Return the [X, Y] coordinate for the center point of the cell that contains the specified text.  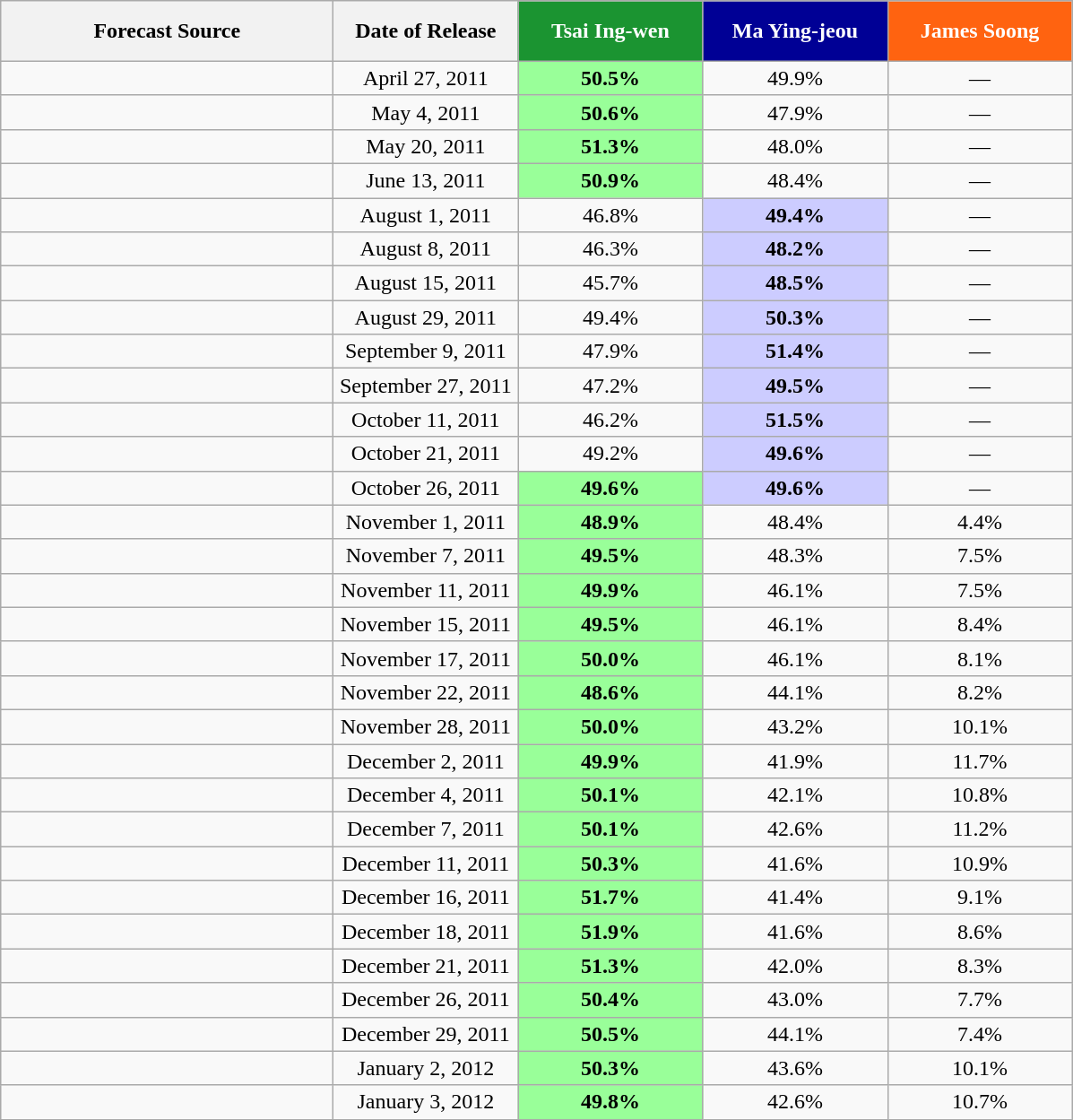
43.6% [795, 1068]
43.2% [795, 726]
41.4% [795, 898]
51.4% [795, 352]
October 11, 2011 [426, 420]
December 29, 2011 [426, 1034]
8.3% [980, 966]
50.4% [610, 1000]
Date of Release [426, 31]
James Soong [980, 31]
December 4, 2011 [426, 795]
8.2% [980, 692]
46.2% [610, 420]
August 15, 2011 [426, 283]
September 9, 2011 [426, 352]
November 1, 2011 [426, 522]
42.0% [795, 966]
49.8% [610, 1102]
December 16, 2011 [426, 898]
November 7, 2011 [426, 556]
9.1% [980, 898]
11.2% [980, 829]
December 11, 2011 [426, 864]
Tsai Ing-wen [610, 31]
10.8% [980, 795]
December 7, 2011 [426, 829]
10.9% [980, 864]
November 15, 2011 [426, 624]
January 3, 2012 [426, 1102]
August 29, 2011 [426, 317]
8.6% [980, 932]
49.2% [610, 454]
42.1% [795, 795]
August 1, 2011 [426, 214]
8.1% [980, 658]
45.7% [610, 283]
11.7% [980, 761]
50.9% [610, 180]
June 13, 2011 [426, 180]
August 8, 2011 [426, 249]
December 26, 2011 [426, 1000]
48.5% [795, 283]
8.4% [980, 624]
48.0% [795, 146]
10.7% [980, 1102]
51.7% [610, 898]
December 18, 2011 [426, 932]
Forecast Source [167, 31]
7.7% [980, 1000]
April 27, 2011 [426, 78]
November 17, 2011 [426, 658]
September 27, 2011 [426, 386]
December 2, 2011 [426, 761]
41.9% [795, 761]
January 2, 2012 [426, 1068]
46.8% [610, 214]
May 20, 2011 [426, 146]
51.5% [795, 420]
50.6% [610, 112]
48.2% [795, 249]
43.0% [795, 1000]
December 21, 2011 [426, 966]
October 26, 2011 [426, 488]
November 28, 2011 [426, 726]
4.4% [980, 522]
October 21, 2011 [426, 454]
7.4% [980, 1034]
May 4, 2011 [426, 112]
48.9% [610, 522]
Ma Ying-jeou [795, 31]
47.2% [610, 386]
November 11, 2011 [426, 590]
48.6% [610, 692]
48.3% [795, 556]
46.3% [610, 249]
November 22, 2011 [426, 692]
51.9% [610, 932]
